Search for the cell housing the specified text and yield its [X, Y] center coordinate. 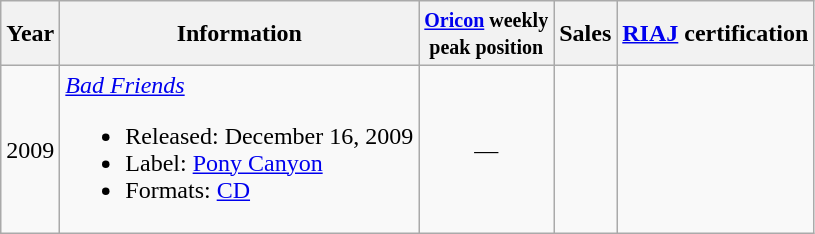
— [486, 150]
Information [240, 34]
Year [30, 34]
Bad FriendsReleased: December 16, 2009Label: Pony CanyonFormats: CD [240, 150]
RIAJ certification [716, 34]
Sales [586, 34]
2009 [30, 150]
Oricon weeklypeak position [486, 34]
